Scan for the cell matching the given text and deliver its [x, y] coordinate at center. 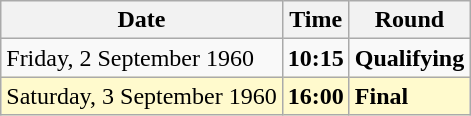
Time [316, 20]
Friday, 2 September 1960 [142, 58]
10:15 [316, 58]
Round [409, 20]
Qualifying [409, 58]
Final [409, 96]
16:00 [316, 96]
Saturday, 3 September 1960 [142, 96]
Date [142, 20]
